Extract the (x, y) coordinate from the center of the cell holding the provided text.  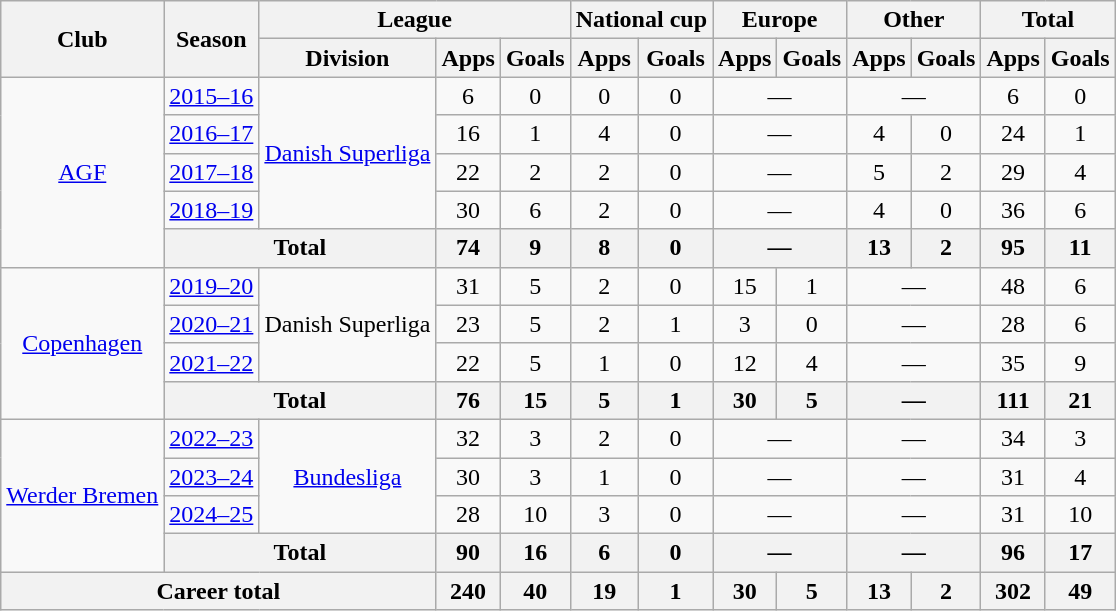
36 (1013, 210)
21 (1080, 400)
2015–16 (212, 96)
74 (468, 248)
National cup (641, 20)
48 (1013, 286)
2020–21 (212, 324)
Other (914, 20)
76 (468, 400)
Career total (218, 591)
2017–18 (212, 172)
40 (535, 591)
12 (745, 362)
2023–24 (212, 477)
Club (82, 39)
Bundesliga (348, 476)
96 (1013, 553)
24 (1013, 134)
2024–25 (212, 515)
2018–19 (212, 210)
AGF (82, 172)
8 (604, 248)
17 (1080, 553)
240 (468, 591)
111 (1013, 400)
Season (212, 39)
49 (1080, 591)
302 (1013, 591)
34 (1013, 438)
19 (604, 591)
League (414, 20)
32 (468, 438)
Copenhagen (82, 343)
Division (348, 58)
Werder Bremen (82, 495)
2021–22 (212, 362)
2022–23 (212, 438)
11 (1080, 248)
29 (1013, 172)
35 (1013, 362)
23 (468, 324)
90 (468, 553)
2019–20 (212, 286)
Europe (780, 20)
95 (1013, 248)
2016–17 (212, 134)
